Output the (X, Y) coordinate of the center of the cell containing the given text.  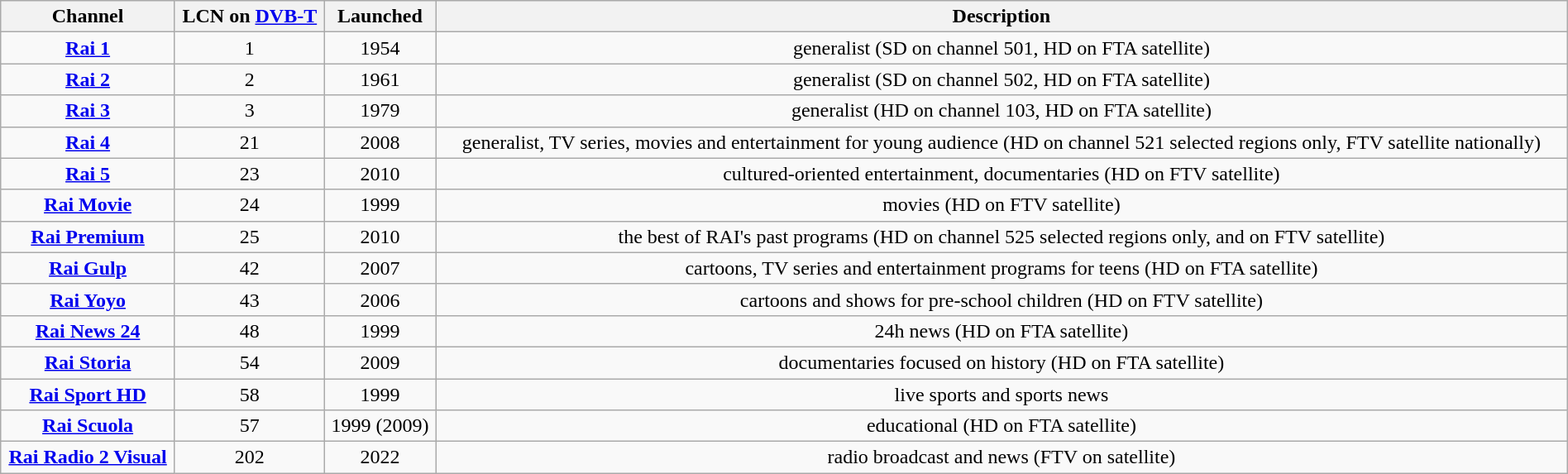
cultured-oriented entertainment, documentaries (HD on FTV satellite) (1002, 174)
57 (250, 426)
42 (250, 268)
54 (250, 362)
1999 (2009) (380, 426)
generalist (SD on channel 502, HD on FTA satellite) (1002, 79)
25 (250, 237)
21 (250, 142)
Rai News 24 (88, 331)
58 (250, 395)
the best of RAI's past programs (HD on channel 525 selected regions only, and on FTV satellite) (1002, 237)
1979 (380, 111)
Rai Sport HD (88, 395)
cartoons, TV series and entertainment programs for teens (HD on FTA satellite) (1002, 268)
2022 (380, 457)
Rai Movie (88, 205)
2007 (380, 268)
2006 (380, 299)
202 (250, 457)
generalist, TV series, movies and entertainment for young audience (HD on channel 521 selected regions only, FTV satellite nationally) (1002, 142)
Rai Yoyo (88, 299)
24 (250, 205)
43 (250, 299)
Rai Scuola (88, 426)
Rai Premium (88, 237)
Launched (380, 17)
generalist (SD on channel 501, HD on FTA satellite) (1002, 48)
live sports and sports news (1002, 395)
LCN on DVB-T (250, 17)
radio broadcast and news (FTV on satellite) (1002, 457)
documentaries focused on history (HD on FTA satellite) (1002, 362)
Rai Gulp (88, 268)
Description (1002, 17)
Rai 2 (88, 79)
educational (HD on FTA satellite) (1002, 426)
generalist (HD on channel 103, HD on FTA satellite) (1002, 111)
24h news (HD on FTA satellite) (1002, 331)
cartoons and shows for pre-school children (HD on FTV satellite) (1002, 299)
movies (HD on FTV satellite) (1002, 205)
Channel (88, 17)
1961 (380, 79)
23 (250, 174)
1 (250, 48)
48 (250, 331)
1954 (380, 48)
3 (250, 111)
2009 (380, 362)
Rai 3 (88, 111)
Rai 1 (88, 48)
Rai Storia (88, 362)
Rai 4 (88, 142)
Rai Radio 2 Visual (88, 457)
2 (250, 79)
Rai 5 (88, 174)
2008 (380, 142)
